Locate the cell with the specified text and output its [x, y] center coordinate. 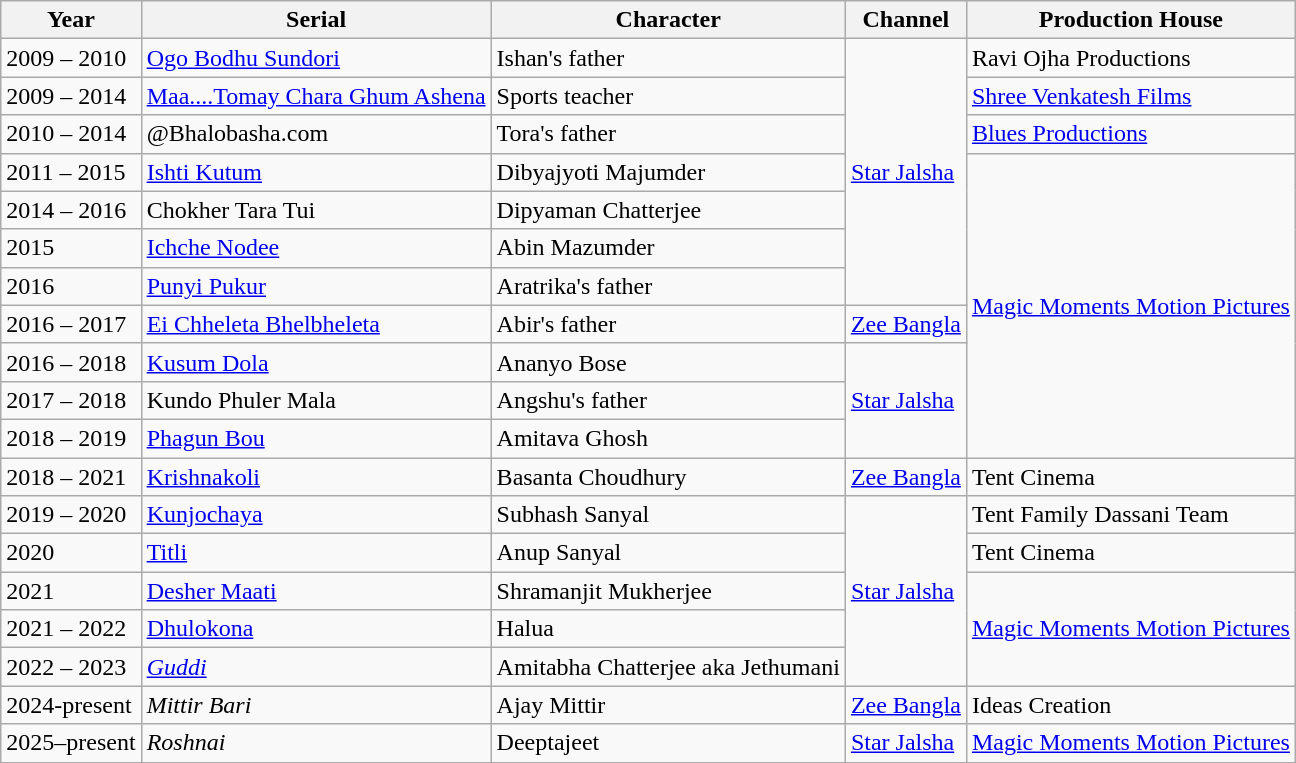
Aratrika's father [668, 286]
Punyi Pukur [316, 286]
Titli [316, 553]
2011 – 2015 [71, 172]
Kunjochaya [316, 515]
Ichche Nodee [316, 248]
2017 – 2018 [71, 400]
2022 – 2023 [71, 667]
2016 – 2018 [71, 362]
Roshnai [316, 743]
Ishti Kutum [316, 172]
Ravi Ojha Productions [1130, 58]
2024-present [71, 705]
Shramanjit Mukherjee [668, 591]
2021 – 2022 [71, 629]
2016 – 2017 [71, 324]
Deeptajeet [668, 743]
Character [668, 20]
Amitava Ghosh [668, 438]
Subhash Sanyal [668, 515]
Tora's father [668, 134]
2010 – 2014 [71, 134]
Production House [1130, 20]
Tent Family Dassani Team [1130, 515]
Ajay Mittir [668, 705]
Ei Chheleta Bhelbheleta [316, 324]
Abir's father [668, 324]
Chokher Tara Tui [316, 210]
Ogo Bodhu Sundori [316, 58]
Shree Venkatesh Films [1130, 96]
2009 – 2010 [71, 58]
2025–present [71, 743]
Phagun Bou [316, 438]
Ideas Creation [1130, 705]
Mittir Bari [316, 705]
Guddi [316, 667]
2018 – 2019 [71, 438]
Maa....Tomay Chara Ghum Ashena [316, 96]
Dipyaman Chatterjee [668, 210]
2009 – 2014 [71, 96]
Sports teacher [668, 96]
2014 – 2016 [71, 210]
Abin Mazumder [668, 248]
Kusum Dola [316, 362]
Krishnakoli [316, 477]
Channel [906, 20]
2016 [71, 286]
Ananyo Bose [668, 362]
Ishan's father [668, 58]
Serial [316, 20]
2020 [71, 553]
Halua [668, 629]
2015 [71, 248]
@Bhalobasha.com [316, 134]
Angshu's father [668, 400]
2018 – 2021 [71, 477]
Dhulokona [316, 629]
Year [71, 20]
Desher Maati [316, 591]
2019 – 2020 [71, 515]
Basanta Choudhury [668, 477]
Kundo Phuler Mala [316, 400]
Anup Sanyal [668, 553]
Blues Productions [1130, 134]
2021 [71, 591]
Amitabha Chatterjee aka Jethumani [668, 667]
Dibyajyoti Majumder [668, 172]
